For the text-containing cell, return its midpoint in (X, Y) coordinate format. 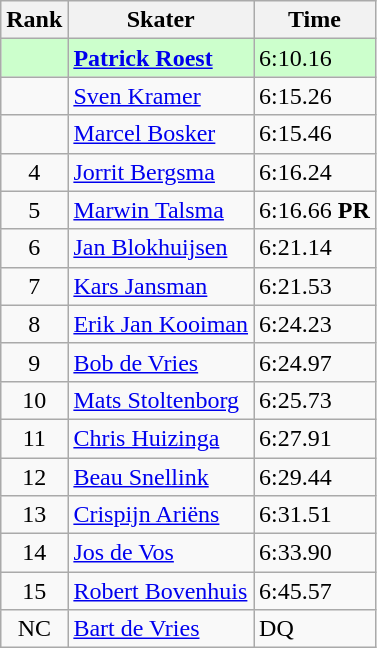
14 (34, 553)
6:16.24 (315, 172)
6:31.51 (315, 515)
6:24.97 (315, 362)
Skater (161, 20)
Bart de Vries (161, 629)
8 (34, 324)
Crispijn Ariëns (161, 515)
NC (34, 629)
6:15.26 (315, 96)
13 (34, 515)
6 (34, 248)
4 (34, 172)
6:29.44 (315, 477)
6:10.16 (315, 58)
Marwin Talsma (161, 210)
Erik Jan Kooiman (161, 324)
Kars Jansman (161, 286)
7 (34, 286)
Jorrit Bergsma (161, 172)
6:45.57 (315, 591)
Patrick Roest (161, 58)
9 (34, 362)
Time (315, 20)
Jos de Vos (161, 553)
Beau Snellink (161, 477)
Marcel Bosker (161, 134)
Bob de Vries (161, 362)
Sven Kramer (161, 96)
Jan Blokhuijsen (161, 248)
6:15.46 (315, 134)
12 (34, 477)
11 (34, 438)
Rank (34, 20)
6:21.14 (315, 248)
6:27.91 (315, 438)
15 (34, 591)
Chris Huizinga (161, 438)
DQ (315, 629)
10 (34, 400)
5 (34, 210)
6:16.66 PR (315, 210)
Mats Stoltenborg (161, 400)
6:21.53 (315, 286)
Robert Bovenhuis (161, 591)
6:33.90 (315, 553)
6:24.23 (315, 324)
6:25.73 (315, 400)
